Locate the cell with the specified text and output its [X, Y] center coordinate. 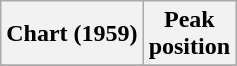
Peakposition [189, 34]
Chart (1959) [72, 34]
